Output the (x, y) coordinate of the center of the cell containing the given text.  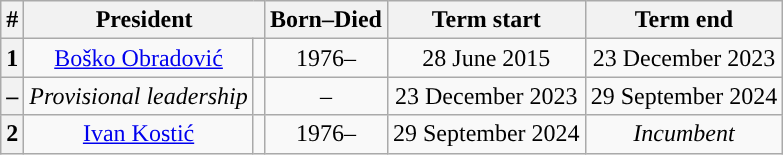
Incumbent (684, 134)
# (12, 20)
Boško Obradović (139, 58)
Term start (486, 20)
2 (12, 134)
1 (12, 58)
President (144, 20)
28 June 2015 (486, 58)
Term end (684, 20)
Born–Died (326, 20)
Provisional leadership (139, 96)
Ivan Kostić (139, 134)
